Search for the cell housing the specified text and yield its (X, Y) center coordinate. 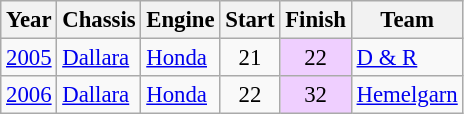
D & R (407, 58)
Chassis (99, 20)
Team (407, 20)
21 (250, 58)
Year (29, 20)
Start (250, 20)
Hemelgarn (407, 95)
2006 (29, 95)
32 (316, 95)
2005 (29, 58)
Finish (316, 20)
Engine (180, 20)
